Provide the (X, Y) coordinate of the cell's center where the given text is located.  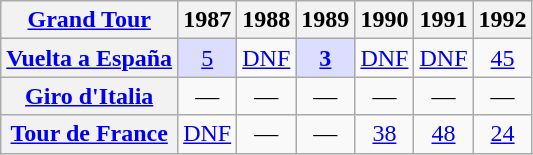
38 (384, 134)
1988 (266, 20)
48 (444, 134)
Grand Tour (90, 20)
45 (502, 58)
1987 (208, 20)
Vuelta a España (90, 58)
24 (502, 134)
1992 (502, 20)
1990 (384, 20)
3 (326, 58)
1989 (326, 20)
Tour de France (90, 134)
1991 (444, 20)
5 (208, 58)
Giro d'Italia (90, 96)
